Output the [x, y] coordinate of the center of the cell containing the given text.  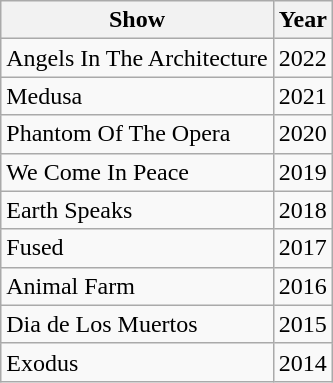
Earth Speaks [138, 210]
2019 [302, 172]
Exodus [138, 362]
Dia de Los Muertos [138, 324]
Show [138, 20]
2022 [302, 58]
2018 [302, 210]
Fused [138, 248]
Angels In The Architecture [138, 58]
2014 [302, 362]
We Come In Peace [138, 172]
2020 [302, 134]
2016 [302, 286]
2015 [302, 324]
Phantom Of The Opera [138, 134]
2017 [302, 248]
Medusa [138, 96]
Year [302, 20]
2021 [302, 96]
Animal Farm [138, 286]
